Identify which cell holds the provided text, then report its [x, y] central coordinate. 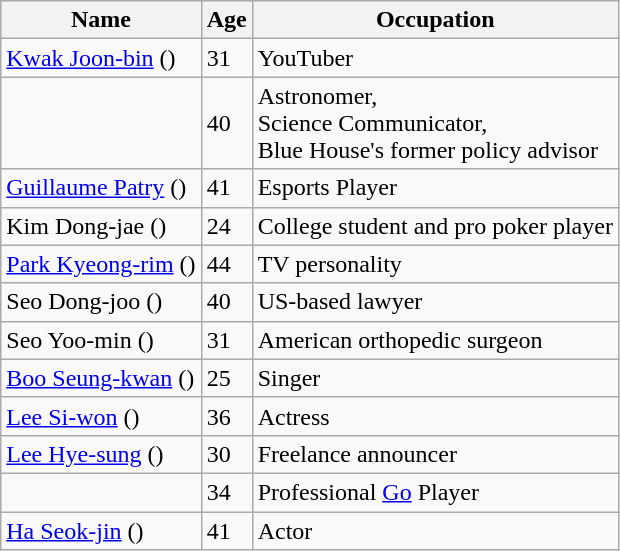
Freelance announcer [435, 454]
Name [101, 20]
30 [226, 454]
Astronomer,Science Communicator,Blue House's former policy advisor [435, 123]
Actor [435, 531]
Professional Go Player [435, 492]
25 [226, 378]
36 [226, 416]
Age [226, 20]
Park Kyeong-rim () [101, 264]
44 [226, 264]
Kim Dong-jae () [101, 226]
Lee Hye-sung () [101, 454]
Occupation [435, 20]
Boo Seung-kwan () [101, 378]
Lee Si-won () [101, 416]
American orthopedic surgeon [435, 340]
Singer [435, 378]
Actress [435, 416]
Seo Yoo-min () [101, 340]
TV personality [435, 264]
Esports Player [435, 188]
College student and pro poker player [435, 226]
Guillaume Patry () [101, 188]
YouTuber [435, 58]
24 [226, 226]
34 [226, 492]
Seo Dong-joo () [101, 302]
Kwak Joon-bin () [101, 58]
Ha Seok-jin () [101, 531]
US-based lawyer [435, 302]
